From the cell containing the given text, extract its center point as (x, y) coordinate. 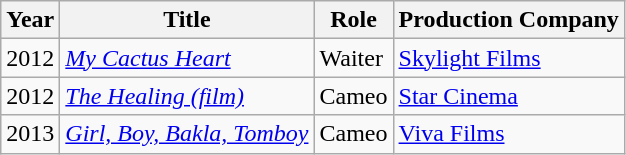
Viva Films (508, 134)
Production Company (508, 20)
Star Cinema (508, 96)
Role (354, 20)
Title (187, 20)
The Healing (film) (187, 96)
My Cactus Heart (187, 58)
Girl, Boy, Bakla, Tomboy (187, 134)
Year (30, 20)
Waiter (354, 58)
Skylight Films (508, 58)
2013 (30, 134)
